Return (X, Y) of the center of cell containing provided text 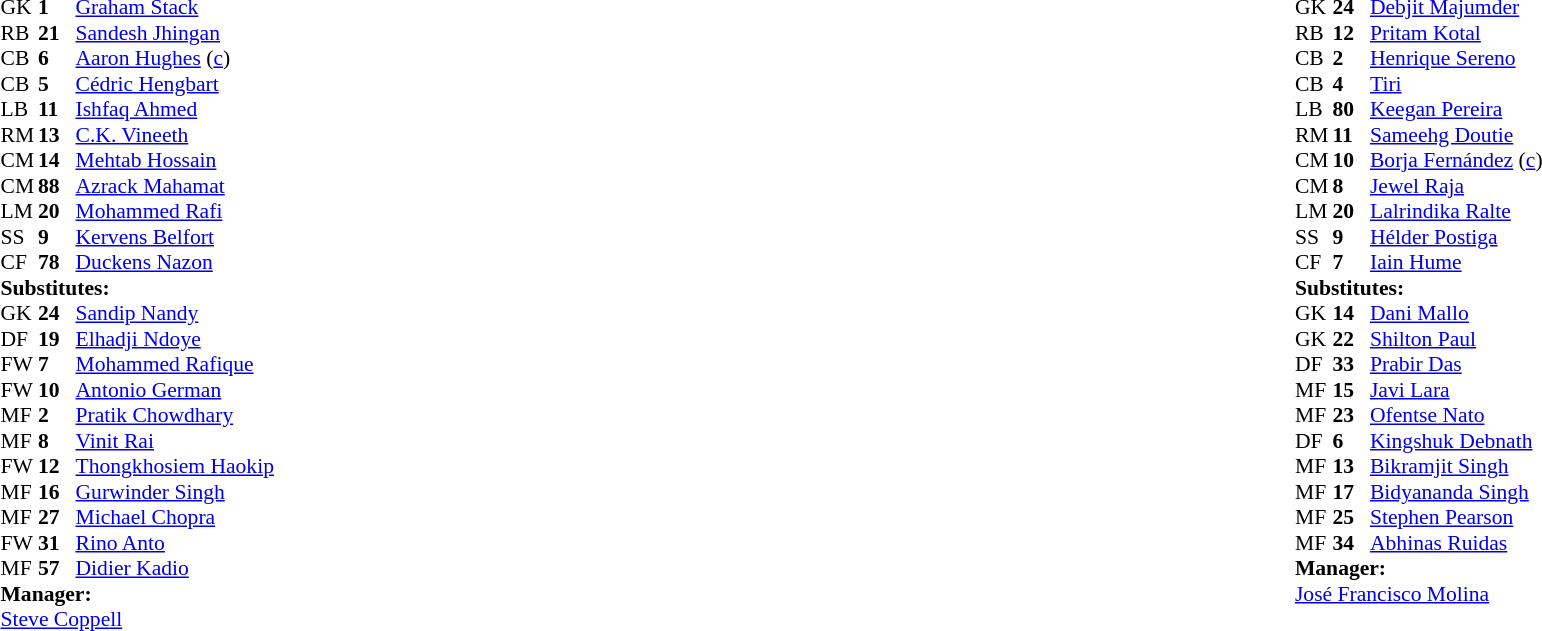
4 (1351, 84)
27 (57, 517)
78 (57, 263)
Elhadji Ndoye (175, 339)
Mohammed Rafi (175, 211)
Antonio German (175, 390)
Ishfaq Ahmed (175, 109)
Rino Anto (175, 543)
57 (57, 569)
24 (57, 313)
Kervens Belfort (175, 237)
Substitutes: (136, 288)
17 (1351, 492)
Thongkhosiem Haokip (175, 467)
Aaron Hughes (c) (175, 59)
Gurwinder Singh (175, 492)
Didier Kadio (175, 569)
16 (57, 492)
C.K. Vineeth (175, 135)
15 (1351, 390)
Mehtab Hossain (175, 161)
Manager: (136, 594)
Azrack Mahamat (175, 186)
23 (1351, 415)
Vinit Rai (175, 441)
22 (1351, 339)
Sandesh Jhingan (175, 33)
Duckens Nazon (175, 263)
88 (57, 186)
80 (1351, 109)
31 (57, 543)
Pratik Chowdhary (175, 415)
Sandip Nandy (175, 313)
33 (1351, 365)
Mohammed Rafique (175, 365)
25 (1351, 517)
Cédric Hengbart (175, 84)
21 (57, 33)
5 (57, 84)
19 (57, 339)
Michael Chopra (175, 517)
34 (1351, 543)
